Search for the cell housing the specified text and yield its [x, y] center coordinate. 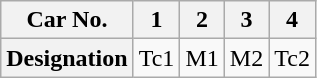
3 [246, 20]
Car No. [67, 20]
1 [156, 20]
M1 [202, 58]
4 [292, 20]
2 [202, 20]
M2 [246, 58]
Tc2 [292, 58]
Tc1 [156, 58]
Designation [67, 58]
